Return (X, Y) of the center of cell containing provided text 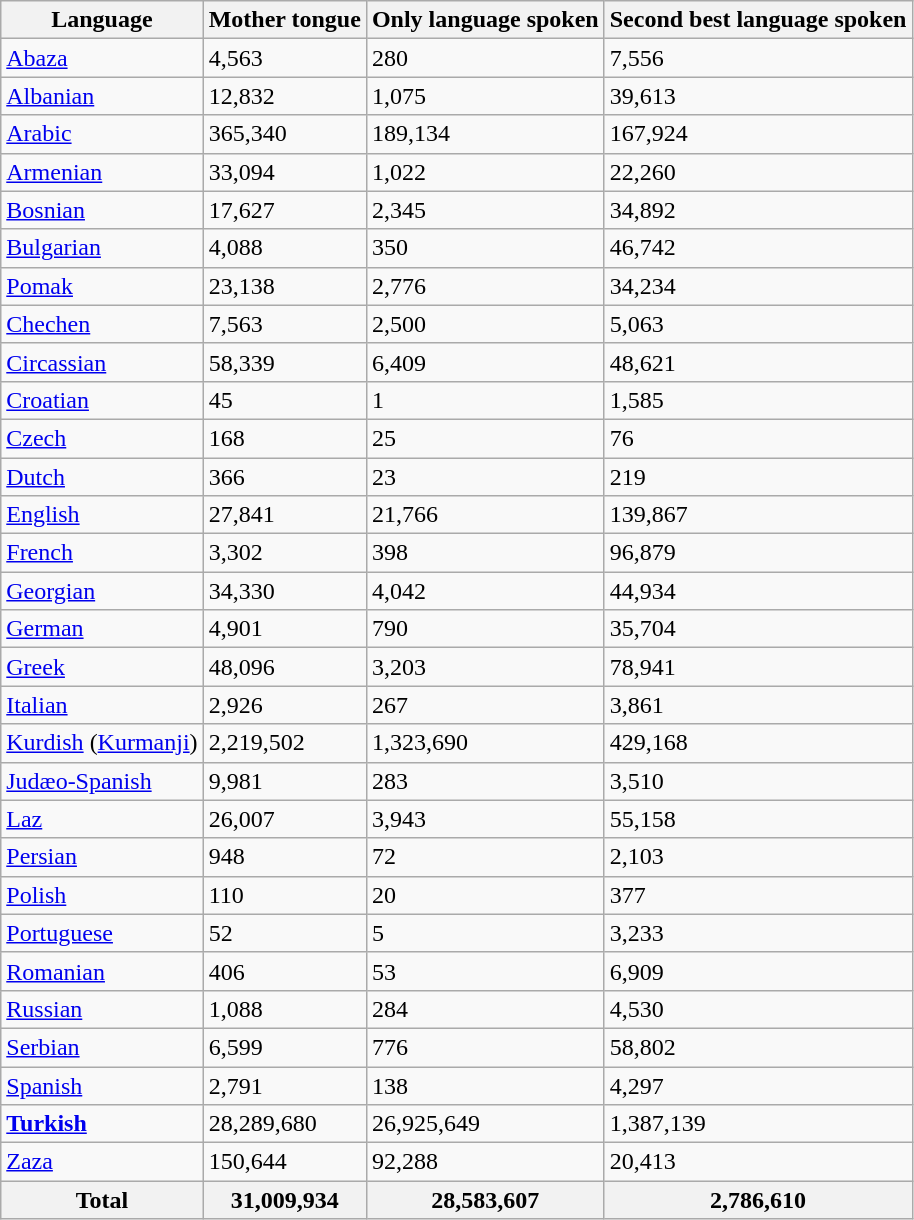
96,879 (758, 553)
4,563 (284, 58)
22,260 (758, 172)
5,063 (758, 324)
45 (284, 400)
3,302 (284, 553)
35,704 (758, 629)
Arabic (102, 134)
7,563 (284, 324)
2,776 (485, 286)
4,088 (284, 248)
Persian (102, 857)
Dutch (102, 477)
23 (485, 477)
55,158 (758, 819)
Bosnian (102, 210)
2,926 (284, 705)
Mother tongue (284, 20)
Romanian (102, 971)
1,387,139 (758, 1124)
28,583,607 (485, 1200)
Portuguese (102, 933)
6,409 (485, 362)
4,042 (485, 591)
150,644 (284, 1162)
Abaza (102, 58)
34,892 (758, 210)
Kurdish (Kurmanji) (102, 743)
3,861 (758, 705)
Greek (102, 667)
790 (485, 629)
2,500 (485, 324)
3,233 (758, 933)
7,556 (758, 58)
Georgian (102, 591)
398 (485, 553)
189,134 (485, 134)
Italian (102, 705)
28,289,680 (284, 1124)
776 (485, 1047)
1,075 (485, 96)
6,909 (758, 971)
39,613 (758, 96)
34,330 (284, 591)
Bulgarian (102, 248)
Chechen (102, 324)
Second best language spoken (758, 20)
284 (485, 1009)
280 (485, 58)
1,022 (485, 172)
Turkish (102, 1124)
1,585 (758, 400)
23,138 (284, 286)
Circassian (102, 362)
4,530 (758, 1009)
Zaza (102, 1162)
20,413 (758, 1162)
26,925,649 (485, 1124)
2,103 (758, 857)
52 (284, 933)
92,288 (485, 1162)
110 (284, 895)
6,599 (284, 1047)
138 (485, 1085)
283 (485, 781)
167,924 (758, 134)
429,168 (758, 743)
3,943 (485, 819)
267 (485, 705)
25 (485, 438)
Pomak (102, 286)
English (102, 515)
Russian (102, 1009)
Croatian (102, 400)
31,009,934 (284, 1200)
78,941 (758, 667)
17,627 (284, 210)
4,297 (758, 1085)
2,219,502 (284, 743)
Spanish (102, 1085)
3,203 (485, 667)
2,786,610 (758, 1200)
44,934 (758, 591)
German (102, 629)
76 (758, 438)
350 (485, 248)
Albanian (102, 96)
58,339 (284, 362)
406 (284, 971)
20 (485, 895)
365,340 (284, 134)
58,802 (758, 1047)
366 (284, 477)
3,510 (758, 781)
1,088 (284, 1009)
Language (102, 20)
Only language spoken (485, 20)
48,096 (284, 667)
Serbian (102, 1047)
26,007 (284, 819)
5 (485, 933)
French (102, 553)
1 (485, 400)
Judæo-Spanish (102, 781)
Czech (102, 438)
27,841 (284, 515)
72 (485, 857)
377 (758, 895)
34,234 (758, 286)
219 (758, 477)
1,323,690 (485, 743)
12,832 (284, 96)
948 (284, 857)
168 (284, 438)
Laz (102, 819)
4,901 (284, 629)
Armenian (102, 172)
48,621 (758, 362)
Polish (102, 895)
53 (485, 971)
33,094 (284, 172)
2,791 (284, 1085)
Total (102, 1200)
21,766 (485, 515)
2,345 (485, 210)
139,867 (758, 515)
46,742 (758, 248)
9,981 (284, 781)
